Determine the (x, y) coordinate at the center of the cell enclosing the given text.  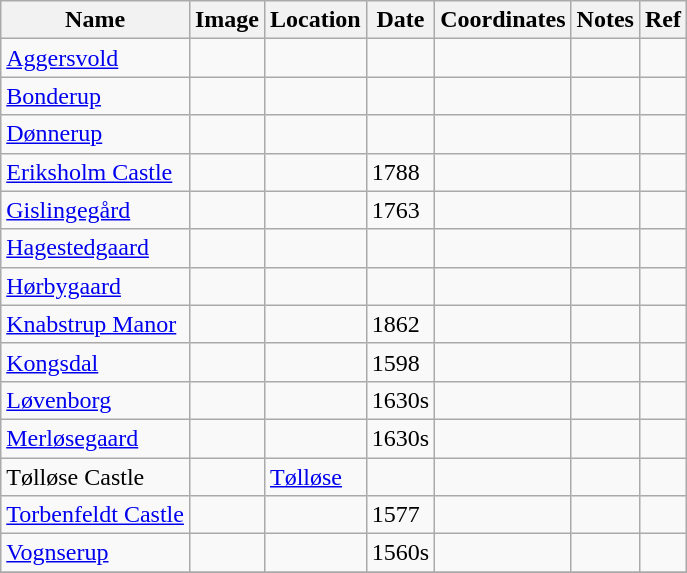
Kongsdal (96, 362)
Coordinates (503, 20)
Løvenborg (96, 400)
Torbenfeldt Castle (96, 515)
Hørbygaard (96, 286)
Date (400, 20)
Notes (605, 20)
Location (315, 20)
Tølløse Castle (96, 477)
1862 (400, 324)
Hagestedgaard (96, 248)
1577 (400, 515)
Gislingegård (96, 210)
Merløsegaard (96, 438)
Bonderup (96, 96)
1788 (400, 172)
Image (226, 20)
Name (96, 20)
Eriksholm Castle (96, 172)
Tølløse (315, 477)
1560s (400, 553)
1598 (400, 362)
Knabstrup Manor (96, 324)
Vognserup (96, 553)
Dønnerup (96, 134)
1763 (400, 210)
Ref (662, 20)
Aggersvold (96, 58)
